Pinpoint the cell where the given text exists, returning its [x, y] midpoint coordinate. 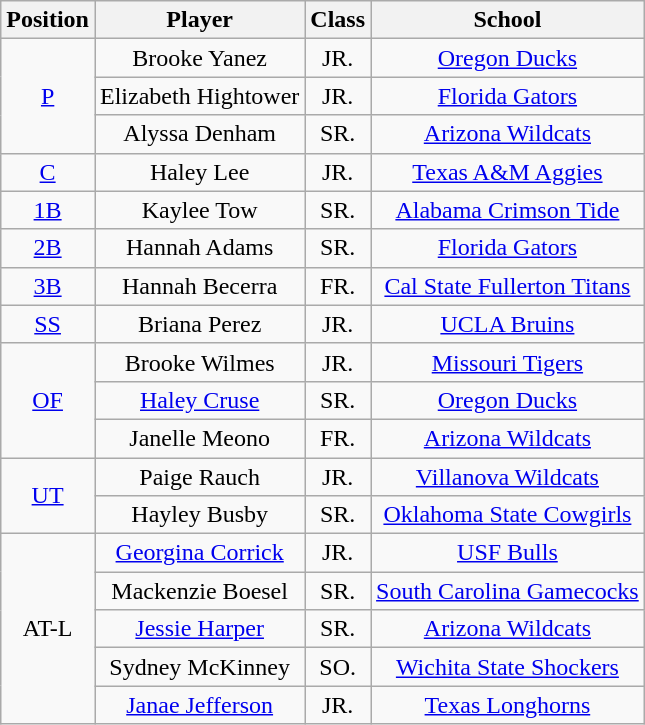
UT [48, 496]
1B [48, 210]
Haley Cruse [199, 400]
School [508, 20]
Cal State Fullerton Titans [508, 286]
SO. [338, 667]
3B [48, 286]
Position [48, 20]
Jessie Harper [199, 629]
OF [48, 400]
Player [199, 20]
Janelle Meono [199, 438]
Class [338, 20]
UCLA Bruins [508, 324]
Mackenzie Boesel [199, 591]
Kaylee Tow [199, 210]
Alyssa Denham [199, 134]
Briana Perez [199, 324]
Sydney McKinney [199, 667]
Hannah Becerra [199, 286]
Brooke Wilmes [199, 362]
AT-L [48, 629]
Paige Rauch [199, 477]
Hayley Busby [199, 515]
Wichita State Shockers [508, 667]
SS [48, 324]
Haley Lee [199, 172]
P [48, 96]
Janae Jefferson [199, 705]
USF Bulls [508, 553]
Georgina Corrick [199, 553]
Missouri Tigers [508, 362]
Elizabeth Hightower [199, 96]
Texas A&M Aggies [508, 172]
Villanova Wildcats [508, 477]
Alabama Crimson Tide [508, 210]
South Carolina Gamecocks [508, 591]
Brooke Yanez [199, 58]
C [48, 172]
Hannah Adams [199, 248]
Oklahoma State Cowgirls [508, 515]
2B [48, 248]
Texas Longhorns [508, 705]
